Determine the [x, y] coordinate at the center of the cell enclosing the given text.  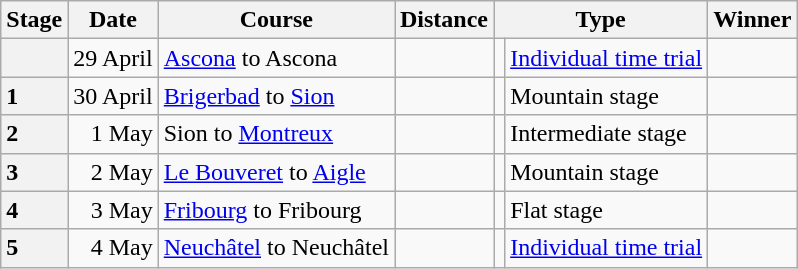
Stage [34, 20]
2 [34, 134]
Sion to Montreux [276, 134]
Winner [752, 20]
Neuchâtel to Neuchâtel [276, 248]
5 [34, 248]
Course [276, 20]
3 May [113, 210]
1 [34, 96]
1 May [113, 134]
Distance [444, 20]
Fribourg to Fribourg [276, 210]
Brigerbad to Sion [276, 96]
Flat stage [606, 210]
30 April [113, 96]
Type [601, 20]
3 [34, 172]
29 April [113, 58]
Le Bouveret to Aigle [276, 172]
4 May [113, 248]
2 May [113, 172]
Date [113, 20]
Ascona to Ascona [276, 58]
4 [34, 210]
Intermediate stage [606, 134]
